Return (X, Y) of the center of cell containing provided text 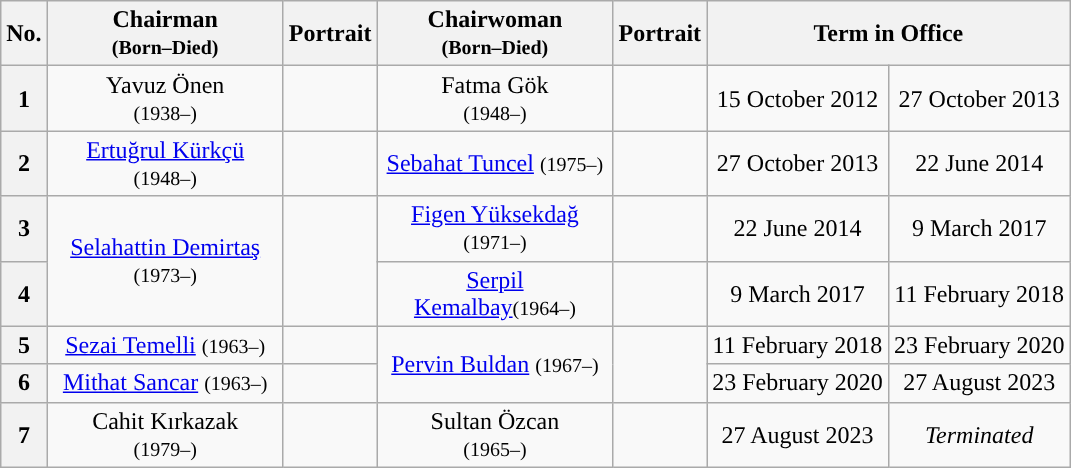
Chairman(Born–Died) (165, 34)
Figen Yüksekdağ (1971–) (495, 228)
Sultan Özcan(1965–) (495, 434)
Ertuğrul Kürkçü (1948–) (165, 164)
Yavuz Önen(1938–) (165, 98)
1 (24, 98)
5 (24, 345)
Mithat Sancar (1963–) (165, 383)
Chairwoman(Born–Died) (495, 34)
Sebahat Tuncel (1975–) (495, 164)
Selahattin Demirtaş (1973–) (165, 261)
Pervin Buldan (1967–) (495, 364)
7 (24, 434)
Serpil Kemalbay(1964–) (495, 294)
Fatma Gök(1948–) (495, 98)
No. (24, 34)
4 (24, 294)
3 (24, 228)
2 (24, 164)
Cahit Kırkazak(1979–) (165, 434)
Term in Office (888, 34)
6 (24, 383)
Terminated (979, 434)
Sezai Temelli (1963–) (165, 345)
15 October 2012 (798, 98)
